Identify which cell holds the provided text, then report its [X, Y] central coordinate. 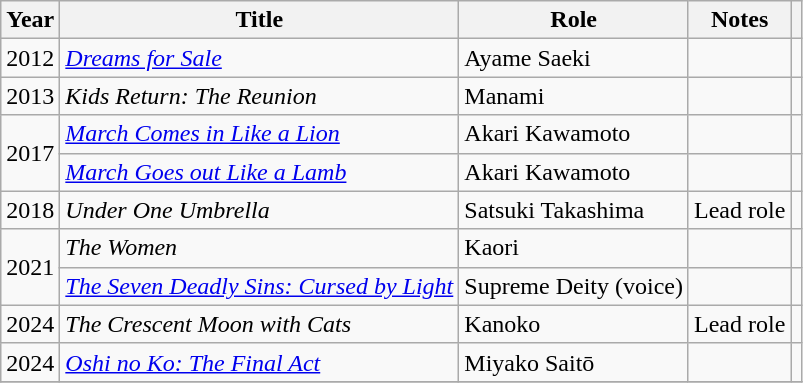
Supreme Deity (voice) [574, 286]
2018 [30, 210]
Kaori [574, 248]
Year [30, 20]
Satsuki Takashima [574, 210]
March Goes out Like a Lamb [260, 172]
March Comes in Like a Lion [260, 134]
The Seven Deadly Sins: Cursed by Light [260, 286]
Title [260, 20]
Miyako Saitō [574, 362]
Notes [739, 20]
Ayame Saeki [574, 58]
Dreams for Sale [260, 58]
2013 [30, 96]
The Crescent Moon with Cats [260, 324]
2021 [30, 267]
The Women [260, 248]
2012 [30, 58]
Role [574, 20]
Oshi no Ko: The Final Act [260, 362]
Under One Umbrella [260, 210]
2017 [30, 153]
Kanoko [574, 324]
Kids Return: The Reunion [260, 96]
Manami [574, 96]
